Capture the cell that displays the provided text and extract its (x, y) central coordinate. 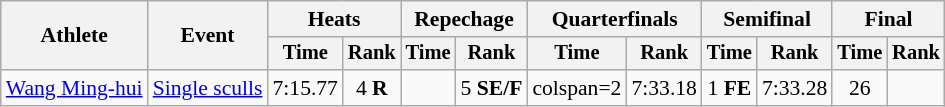
Wang Ming-hui (74, 88)
7:33.18 (664, 88)
colspan=2 (576, 88)
Single sculls (208, 88)
Quarterfinals (614, 19)
7:33.28 (794, 88)
Final (888, 19)
5 SE/F (491, 88)
1 FE (730, 88)
4 R (372, 88)
Semifinal (767, 19)
7:15.77 (304, 88)
Athlete (74, 36)
Repechage (464, 19)
Heats (334, 19)
26 (860, 88)
Event (208, 36)
